Provide the (X, Y) coordinate of the cell's center where the given text is located.  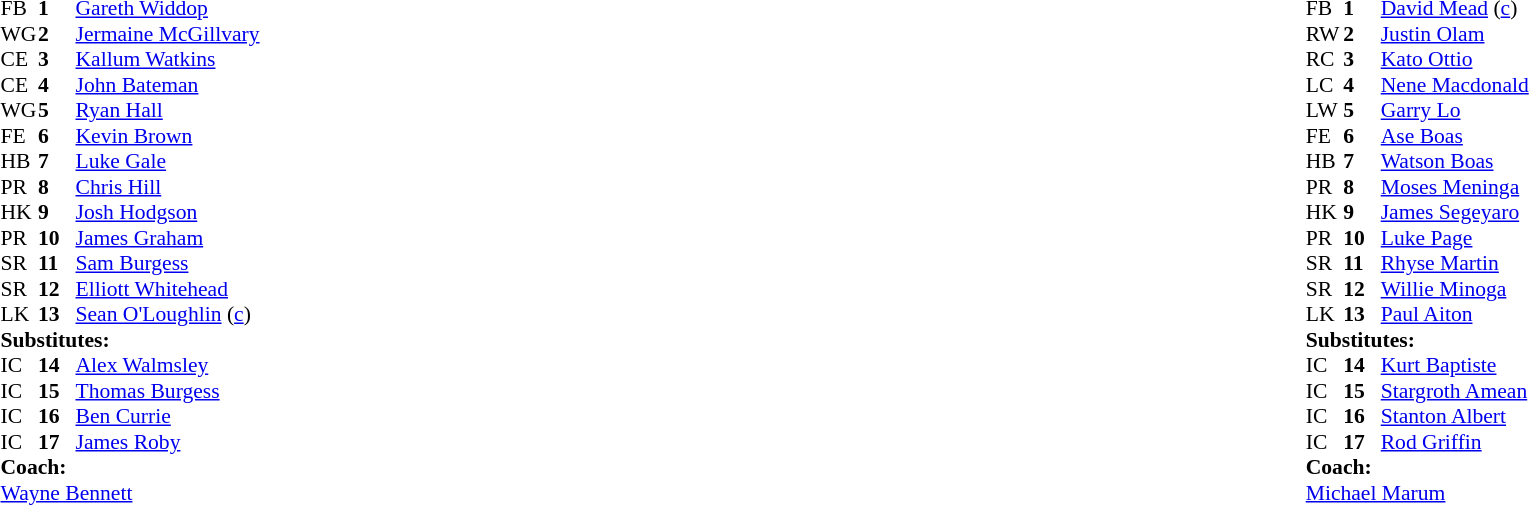
Sean O'Loughlin (c) (168, 315)
LW (1325, 111)
James Segeyaro (1455, 213)
Justin Olam (1455, 34)
Ase Boas (1455, 136)
Kallum Watkins (168, 59)
Elliott Whitehead (168, 289)
Garry Lo (1455, 111)
Nene Macdonald (1455, 85)
Rod Griffin (1455, 442)
Alex Walmsley (168, 365)
Willie Minoga (1455, 289)
Kevin Brown (168, 136)
Paul Aiton (1455, 315)
RW (1325, 34)
Luke Gale (168, 161)
Luke Page (1455, 238)
LC (1325, 85)
James Graham (168, 238)
Sam Burgess (168, 263)
Stanton Albert (1455, 417)
Ben Currie (168, 417)
RC (1325, 59)
Thomas Burgess (168, 391)
Chris Hill (168, 187)
John Bateman (168, 85)
Jermaine McGillvary (168, 34)
Kato Ottio (1455, 59)
James Roby (168, 442)
Watson Boas (1455, 161)
Moses Meninga (1455, 187)
Rhyse Martin (1455, 263)
Ryan Hall (168, 111)
Josh Hodgson (168, 213)
Stargroth Amean (1455, 391)
Kurt Baptiste (1455, 365)
